Find where the given text appears and provide that cell's center as [X, Y] coordinate. 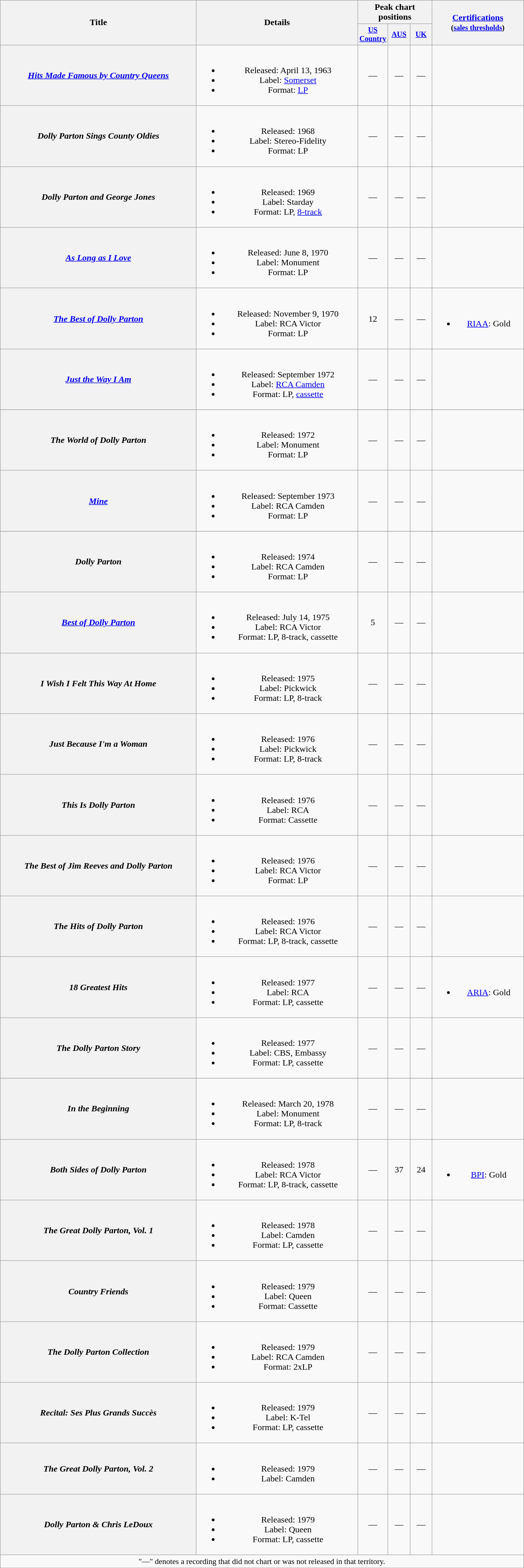
Released: April 13, 1963Label: SomersetFormat: LP [277, 75]
The World of Dolly Parton [98, 440]
12 [373, 319]
AUS [399, 35]
37 [399, 1170]
Released: June 8, 1970Label: MonumentFormat: LP [277, 258]
ARIA: Gold [477, 987]
Released: 1968Label: Stereo-FidelityFormat: LP [277, 136]
Released: 1978Label: CamdenFormat: LP, cassette [277, 1231]
Released: September 1973Label: RCA CamdenFormat: LP [277, 501]
The Best of Dolly Parton [98, 319]
Released: 1979Label: QueenFormat: LP, cassette [277, 1525]
The Great Dolly Parton, Vol. 1 [98, 1231]
Title [98, 23]
Country Friends [98, 1291]
Hits Made Famous by Country Queens [98, 75]
I Wish I Felt This Way At Home [98, 683]
Released: 1977Label: CBS, EmbassyFormat: LP, cassette [277, 1048]
This Is Dolly Parton [98, 805]
Both Sides of Dolly Parton [98, 1170]
Released: 1976Label: RCAFormat: Cassette [277, 805]
5 [373, 622]
Released: 1972Label: MonumentFormat: LP [277, 440]
Released: 1975Label: PickwickFormat: LP, 8-track [277, 683]
Best of Dolly Parton [98, 622]
Released: November 9, 1970Label: RCA VictorFormat: LP [277, 319]
The Dolly Parton Story [98, 1048]
The Hits of Dolly Parton [98, 926]
The Great Dolly Parton, Vol. 2 [98, 1469]
Released: July 14, 1975Label: RCA VictorFormat: LP, 8-track, cassette [277, 622]
Released: 1977Label: RCAFormat: LP, cassette [277, 987]
Peak chartpositions [395, 12]
Released: 1976Label: RCA VictorFormat: LP, 8-track, cassette [277, 926]
Released: 1976Label: PickwickFormat: LP, 8-track [277, 744]
Dolly Parton and George Jones [98, 197]
Released: 1978Label: RCA VictorFormat: LP, 8-track, cassette [277, 1170]
As Long as I Love [98, 258]
BPI: Gold [477, 1170]
In the Beginning [98, 1109]
Released: 1969Label: StardayFormat: LP, 8-track [277, 197]
Released: March 20, 1978Label: MonumentFormat: LP, 8-track [277, 1109]
Released: September 1972Label: RCA CamdenFormat: LP, cassette [277, 379]
Released: 1979Label: Camden [277, 1469]
Released: 1979Label: QueenFormat: Cassette [277, 1291]
Just the Way I Am [98, 379]
Certifications(sales thresholds) [477, 23]
US Country [373, 35]
Released: 1979Label: K-TelFormat: LP, cassette [277, 1413]
Dolly Parton & Chris LeDoux [98, 1525]
RIAA: Gold [477, 319]
The Best of Jim Reeves and Dolly Parton [98, 865]
Dolly Parton Sings County Oldies [98, 136]
Released: 1974Label: RCA CamdenFormat: LP [277, 562]
Dolly Parton [98, 562]
"—" denotes a recording that did not chart or was not released in that territory. [262, 1561]
Mine [98, 501]
24 [421, 1170]
Released: 1976Label: RCA VictorFormat: LP [277, 865]
Just Because I'm a Woman [98, 744]
18 Greatest Hits [98, 987]
UK [421, 35]
Released: 1979Label: RCA CamdenFormat: 2xLP [277, 1352]
The Dolly Parton Collection [98, 1352]
Recital: Ses Plus Grands Succès [98, 1413]
Details [277, 23]
